Find where the given text appears and provide that cell's center as (X, Y) coordinate. 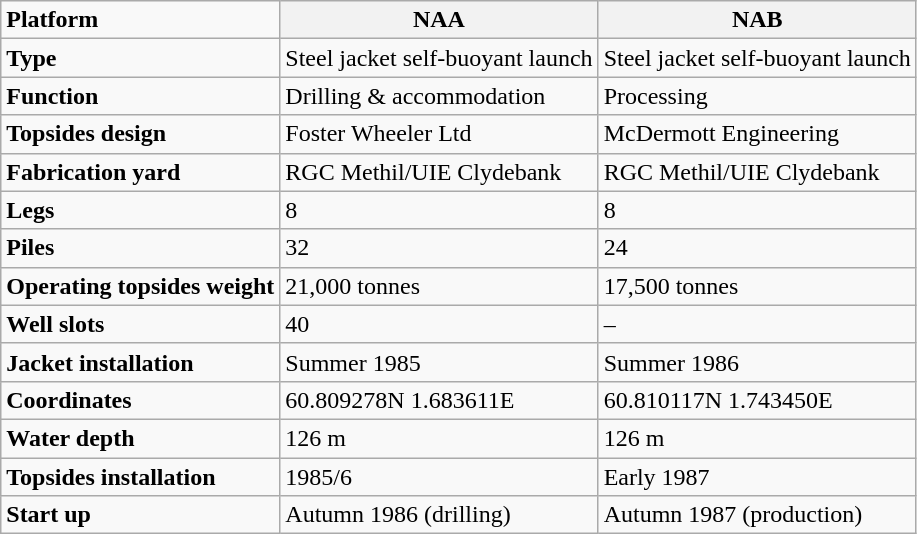
Processing (757, 96)
Drilling & accommodation (439, 96)
Summer 1986 (757, 362)
Early 1987 (757, 477)
Well slots (140, 324)
Autumn 1986 (drilling) (439, 515)
Function (140, 96)
24 (757, 248)
17,500 tonnes (757, 286)
Coordinates (140, 400)
Fabrication yard (140, 172)
Autumn 1987 (production) (757, 515)
Foster Wheeler Ltd (439, 134)
Summer 1985 (439, 362)
Type (140, 58)
Topsides installation (140, 477)
21,000 tonnes (439, 286)
Legs (140, 210)
Topsides design (140, 134)
32 (439, 248)
Water depth (140, 438)
Start up (140, 515)
NAA (439, 20)
NAB (757, 20)
Platform (140, 20)
Operating topsides weight (140, 286)
– (757, 324)
1985/6 (439, 477)
60.809278N 1.683611E (439, 400)
Piles (140, 248)
60.810117N 1.743450E (757, 400)
Jacket installation (140, 362)
40 (439, 324)
McDermott Engineering (757, 134)
